Detect which cell encompasses the target text, then output its [x, y] center coordinate. 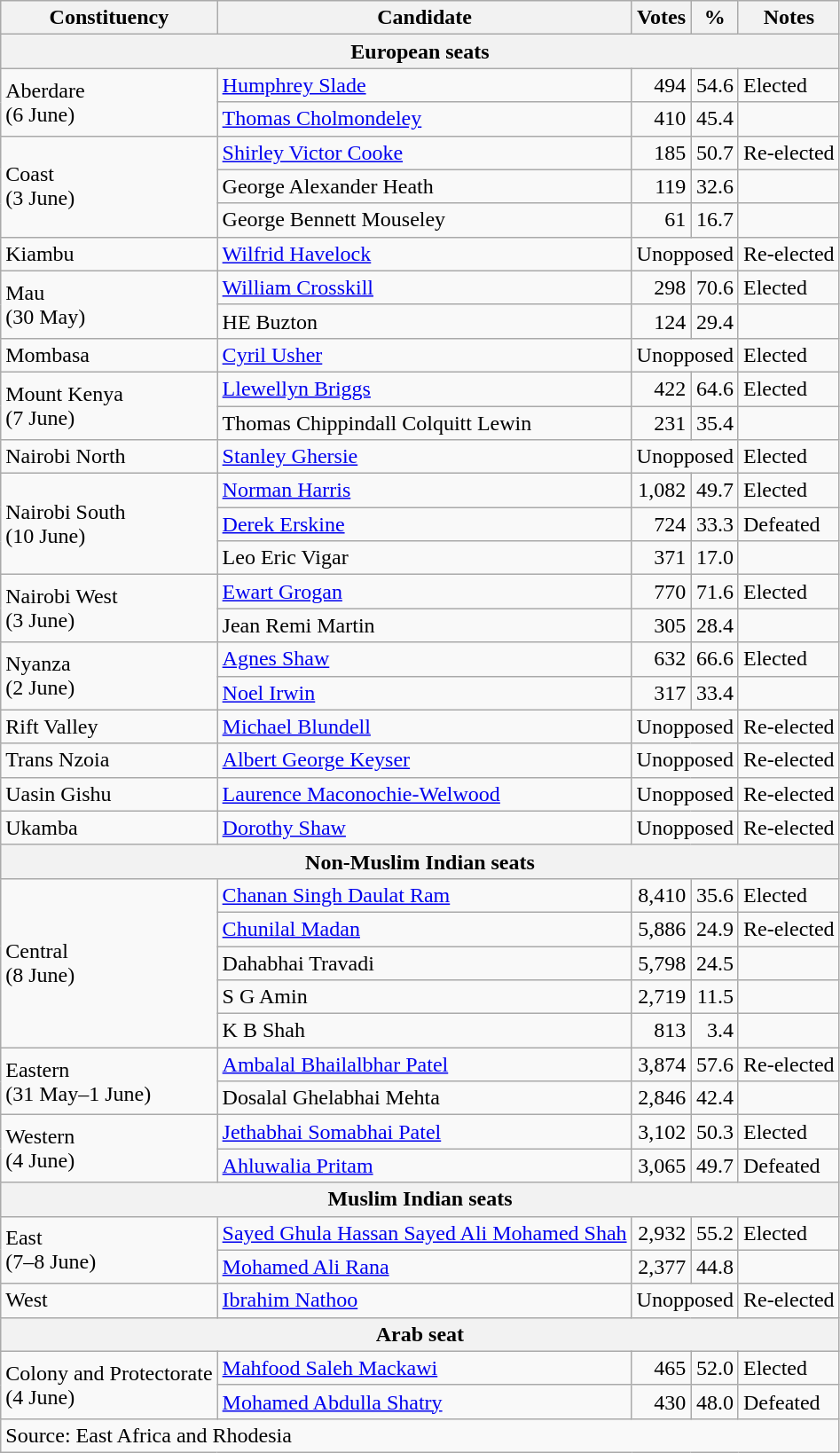
Non-Muslim Indian seats [420, 861]
Votes [662, 18]
2,377 [662, 1267]
3,102 [662, 1132]
2,932 [662, 1233]
50.3 [715, 1132]
24.5 [715, 962]
Kiambu [109, 254]
494 [662, 85]
2,846 [662, 1098]
17.0 [715, 558]
Stanley Ghersie [424, 457]
European seats [420, 51]
Cyril Usher [424, 355]
185 [662, 153]
Ibrahim Nathoo [424, 1300]
770 [662, 592]
35.4 [715, 423]
Michael Blundell [424, 726]
52.0 [715, 1368]
57.6 [715, 1064]
Agnes Shaw [424, 659]
16.7 [715, 220]
Albert George Keyser [424, 760]
West [109, 1300]
Thomas Chippindall Colquitt Lewin [424, 423]
305 [662, 625]
Ambalal Bhailalbhar Patel [424, 1064]
11.5 [715, 997]
29.4 [715, 321]
42.4 [715, 1098]
119 [662, 186]
5,798 [662, 962]
61 [662, 220]
Shirley Victor Cooke [424, 153]
Ahluwalia Pritam [424, 1166]
Nairobi West(3 June) [109, 609]
Source: East Africa and Rhodesia [420, 1435]
724 [662, 524]
Chanan Singh Daulat Ram [424, 895]
HE Buzton [424, 321]
430 [662, 1402]
Mohamed Abdulla Shatry [424, 1402]
48.0 [715, 1402]
George Alexander Heath [424, 186]
Llewellyn Briggs [424, 389]
24.9 [715, 929]
33.4 [715, 693]
32.6 [715, 186]
S G Amin [424, 997]
45.4 [715, 119]
Laurence Maconochie-Welwood [424, 794]
28.4 [715, 625]
Humphrey Slade [424, 85]
Dahabhai Travadi [424, 962]
Thomas Cholmondeley [424, 119]
8,410 [662, 895]
Arab seat [420, 1334]
124 [662, 321]
410 [662, 119]
371 [662, 558]
66.6 [715, 659]
70.6 [715, 287]
Dosalal Ghelabhai Mehta [424, 1098]
465 [662, 1368]
Mau(30 May) [109, 304]
Central(8 June) [109, 962]
64.6 [715, 389]
5,886 [662, 929]
Mount Kenya(7 June) [109, 405]
317 [662, 693]
813 [662, 1031]
55.2 [715, 1233]
William Crosskill [424, 287]
Nyanza(2 June) [109, 676]
Constituency [109, 18]
Candidate [424, 18]
Mahfood Saleh Mackawi [424, 1368]
Trans Nzoia [109, 760]
K B Shah [424, 1031]
Nairobi South(10 June) [109, 524]
422 [662, 389]
Coast(3 June) [109, 186]
71.6 [715, 592]
Sayed Ghula Hassan Sayed Ali Mohamed Shah [424, 1233]
44.8 [715, 1267]
Western(4 June) [109, 1149]
Mombasa [109, 355]
Wilfrid Havelock [424, 254]
33.3 [715, 524]
% [715, 18]
3.4 [715, 1031]
Noel Irwin [424, 693]
Mohamed Ali Rana [424, 1267]
54.6 [715, 85]
Norman Harris [424, 491]
Jethabhai Somabhai Patel [424, 1132]
Rift Valley [109, 726]
632 [662, 659]
1,082 [662, 491]
George Bennett Mouseley [424, 220]
Dorothy Shaw [424, 828]
Derek Erskine [424, 524]
2,719 [662, 997]
50.7 [715, 153]
Ewart Grogan [424, 592]
Eastern(31 May–1 June) [109, 1081]
Uasin Gishu [109, 794]
3,065 [662, 1166]
Chunilal Madan [424, 929]
Muslim Indian seats [420, 1199]
35.6 [715, 895]
Ukamba [109, 828]
Aberdare(6 June) [109, 102]
Notes [789, 18]
3,874 [662, 1064]
East(7–8 June) [109, 1250]
298 [662, 287]
Nairobi North [109, 457]
231 [662, 423]
Colony and Protectorate(4 June) [109, 1385]
Leo Eric Vigar [424, 558]
Jean Remi Martin [424, 625]
